Find where the given text appears and provide that cell's center as (X, Y) coordinate. 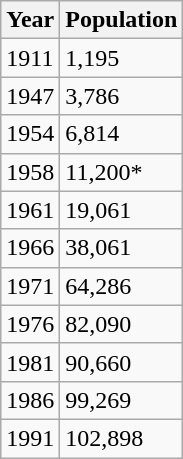
1954 (30, 134)
Population (122, 20)
82,090 (122, 324)
1986 (30, 400)
1,195 (122, 58)
1966 (30, 248)
1911 (30, 58)
64,286 (122, 286)
11,200* (122, 172)
1976 (30, 324)
19,061 (122, 210)
38,061 (122, 248)
102,898 (122, 438)
1971 (30, 286)
1981 (30, 362)
1947 (30, 96)
Year (30, 20)
3,786 (122, 96)
1991 (30, 438)
99,269 (122, 400)
1961 (30, 210)
90,660 (122, 362)
1958 (30, 172)
6,814 (122, 134)
